Return the (x, y) coordinate for the center point of the cell that contains the specified text.  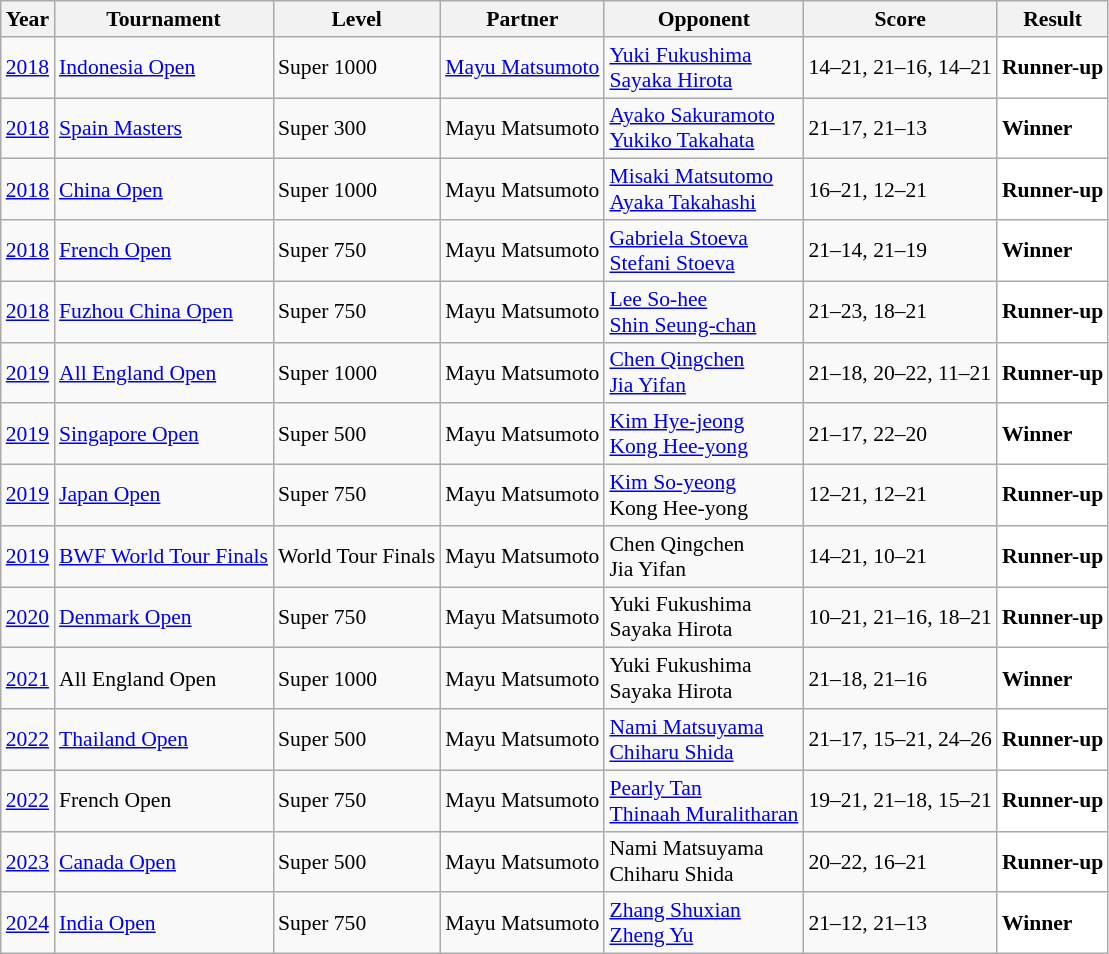
20–22, 16–21 (900, 862)
Level (356, 19)
Kim So-yeong Kong Hee-yong (704, 496)
Fuzhou China Open (164, 312)
Indonesia Open (164, 68)
19–21, 21–18, 15–21 (900, 800)
Denmark Open (164, 618)
Score (900, 19)
BWF World Tour Finals (164, 556)
21–12, 21–13 (900, 924)
Canada Open (164, 862)
2023 (28, 862)
Tournament (164, 19)
14–21, 10–21 (900, 556)
Lee So-hee Shin Seung-chan (704, 312)
12–21, 12–21 (900, 496)
21–17, 21–13 (900, 128)
India Open (164, 924)
Year (28, 19)
10–21, 21–16, 18–21 (900, 618)
World Tour Finals (356, 556)
2024 (28, 924)
Misaki Matsutomo Ayaka Takahashi (704, 190)
Zhang Shuxian Zheng Yu (704, 924)
Kim Hye-jeong Kong Hee-yong (704, 434)
21–23, 18–21 (900, 312)
Result (1052, 19)
Japan Open (164, 496)
Thailand Open (164, 740)
Ayako Sakuramoto Yukiko Takahata (704, 128)
Opponent (704, 19)
Spain Masters (164, 128)
Pearly Tan Thinaah Muralitharan (704, 800)
Singapore Open (164, 434)
Partner (522, 19)
Super 300 (356, 128)
16–21, 12–21 (900, 190)
14–21, 21–16, 14–21 (900, 68)
21–18, 20–22, 11–21 (900, 372)
21–14, 21–19 (900, 250)
Gabriela Stoeva Stefani Stoeva (704, 250)
21–17, 22–20 (900, 434)
21–17, 15–21, 24–26 (900, 740)
2021 (28, 678)
21–18, 21–16 (900, 678)
China Open (164, 190)
2020 (28, 618)
